Output the (X, Y) coordinate of the center of the cell containing the given text.  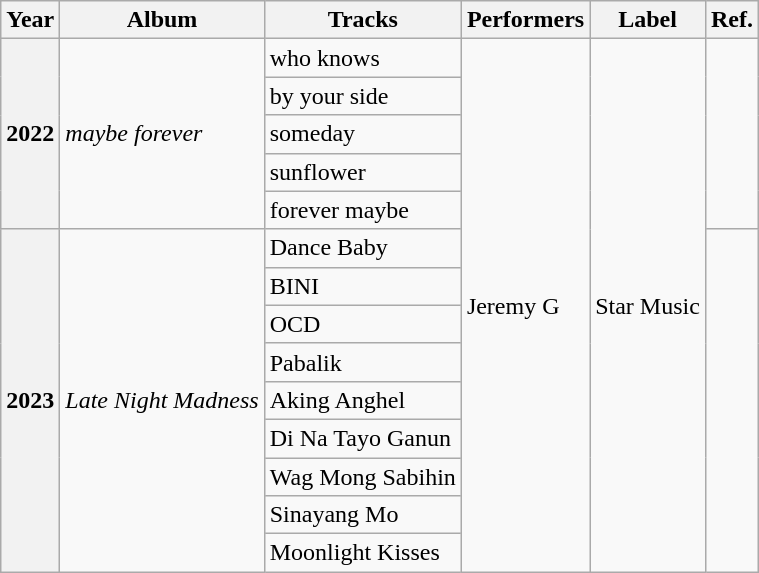
Ref. (732, 20)
sunflower (362, 172)
Label (648, 20)
Late Night Madness (162, 400)
forever maybe (362, 210)
Album (162, 20)
someday (362, 134)
Tracks (362, 20)
2022 (30, 134)
Performers (525, 20)
Star Music (648, 306)
OCD (362, 324)
Wag Mong Sabihin (362, 477)
by your side (362, 96)
Sinayang Mo (362, 515)
Di Na Tayo Ganun (362, 438)
Jeremy G (525, 306)
Pabalik (362, 362)
who knows (362, 58)
Dance Baby (362, 248)
Year (30, 20)
BINI (362, 286)
2023 (30, 400)
maybe forever (162, 134)
Aking Anghel (362, 400)
Moonlight Kisses (362, 553)
